Find where the given text appears and provide that cell's center as (X, Y) coordinate. 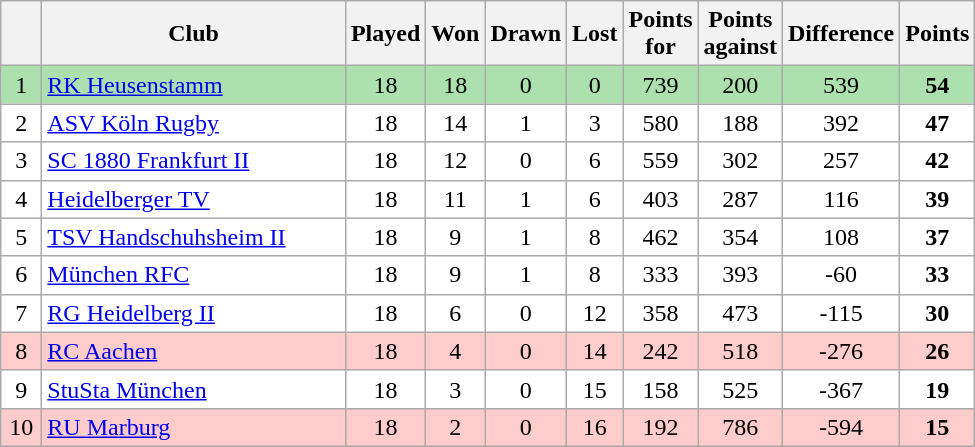
RC Aachen (194, 351)
Difference (840, 34)
Played (385, 34)
739 (660, 85)
Points against (740, 34)
42 (938, 161)
Points for (660, 34)
539 (840, 85)
37 (938, 237)
518 (740, 351)
39 (938, 199)
242 (660, 351)
580 (660, 123)
SC 1880 Frankfurt II (194, 161)
158 (660, 389)
-60 (840, 275)
Won (456, 34)
-115 (840, 313)
16 (595, 427)
287 (740, 199)
200 (740, 85)
392 (840, 123)
RG Heidelberg II (194, 313)
Club (194, 34)
26 (938, 351)
19 (938, 389)
358 (660, 313)
786 (740, 427)
473 (740, 313)
ASV Köln Rugby (194, 123)
TSV Handschuhsheim II (194, 237)
30 (938, 313)
54 (938, 85)
10 (22, 427)
-594 (840, 427)
302 (740, 161)
München RFC (194, 275)
108 (840, 237)
11 (456, 199)
192 (660, 427)
Drawn (526, 34)
333 (660, 275)
-367 (840, 389)
Lost (595, 34)
525 (740, 389)
354 (740, 237)
-276 (840, 351)
188 (740, 123)
257 (840, 161)
RU Marburg (194, 427)
403 (660, 199)
33 (938, 275)
462 (660, 237)
RK Heusenstamm (194, 85)
116 (840, 199)
Heidelberger TV (194, 199)
StuSta München (194, 389)
5 (22, 237)
559 (660, 161)
47 (938, 123)
7 (22, 313)
393 (740, 275)
Points (938, 34)
